Return (X, Y) of the center of cell containing provided text 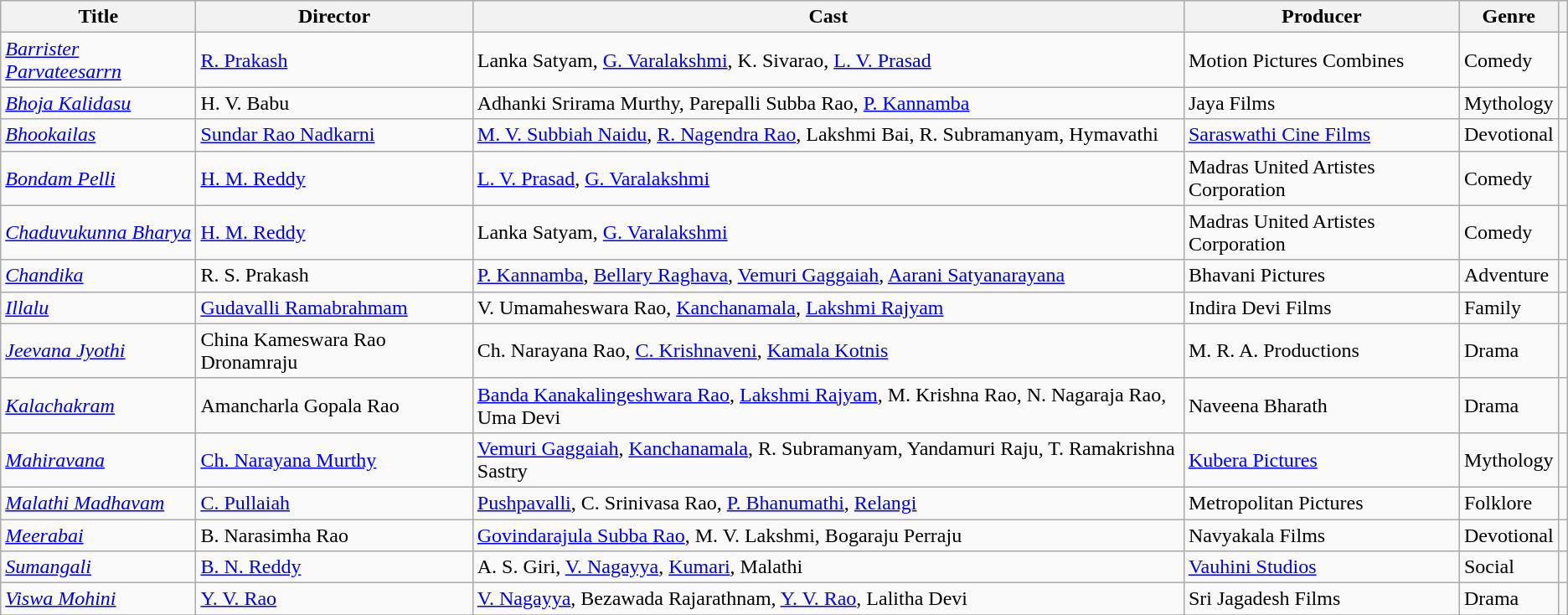
Y. V. Rao (334, 599)
B. Narasimha Rao (334, 535)
Cast (828, 17)
Adhanki Srirama Murthy, Parepalli Subba Rao, P. Kannamba (828, 103)
Saraswathi Cine Films (1322, 135)
Bhavani Pictures (1322, 276)
Pushpavalli, C. Srinivasa Rao, P. Bhanumathi, Relangi (828, 503)
Sumangali (99, 567)
Motion Pictures Combines (1322, 60)
Kalachakram (99, 406)
Lanka Satyam, G. Varalakshmi (828, 233)
Meerabai (99, 535)
Naveena Bharath (1322, 406)
Adventure (1509, 276)
Vauhini Studios (1322, 567)
Producer (1322, 17)
H. V. Babu (334, 103)
Viswa Mohini (99, 599)
Banda Kanakalingeshwara Rao, Lakshmi Rajyam, M. Krishna Rao, N. Nagaraja Rao, Uma Devi (828, 406)
Chaduvukunna Bharya (99, 233)
R. S. Prakash (334, 276)
Folklore (1509, 503)
R. Prakash (334, 60)
Social (1509, 567)
Metropolitan Pictures (1322, 503)
Barrister Parvateesarrn (99, 60)
Amancharla Gopala Rao (334, 406)
P. Kannamba, Bellary Raghava, Vemuri Gaggaiah, Aarani Satyanarayana (828, 276)
Bondam Pelli (99, 178)
V. Umamaheswara Rao, Kanchanamala, Lakshmi Rajyam (828, 307)
A. S. Giri, V. Nagayya, Kumari, Malathi (828, 567)
Bhoja Kalidasu (99, 103)
Sundar Rao Nadkarni (334, 135)
Genre (1509, 17)
Lanka Satyam, G. Varalakshmi, K. Sivarao, L. V. Prasad (828, 60)
Jaya Films (1322, 103)
Ch. Narayana Rao, C. Krishnaveni, Kamala Kotnis (828, 350)
Director (334, 17)
Vemuri Gaggaiah, Kanchanamala, R. Subramanyam, Yandamuri Raju, T. Ramakrishna Sastry (828, 459)
Bhookailas (99, 135)
B. N. Reddy (334, 567)
Family (1509, 307)
Malathi Madhavam (99, 503)
Ch. Narayana Murthy (334, 459)
C. Pullaiah (334, 503)
Kubera Pictures (1322, 459)
Jeevana Jyothi (99, 350)
Illalu (99, 307)
Indira Devi Films (1322, 307)
L. V. Prasad, G. Varalakshmi (828, 178)
Title (99, 17)
Govindarajula Subba Rao, M. V. Lakshmi, Bogaraju Perraju (828, 535)
Navyakala Films (1322, 535)
V. Nagayya, Bezawada Rajarathnam, Y. V. Rao, Lalitha Devi (828, 599)
M. V. Subbiah Naidu, R. Nagendra Rao, Lakshmi Bai, R. Subramanyam, Hymavathi (828, 135)
Gudavalli Ramabrahmam (334, 307)
M. R. A. Productions (1322, 350)
Chandika (99, 276)
Sri Jagadesh Films (1322, 599)
Mahiravana (99, 459)
China Kameswara Rao Dronamraju (334, 350)
